Return [x, y] of the center of cell containing provided text 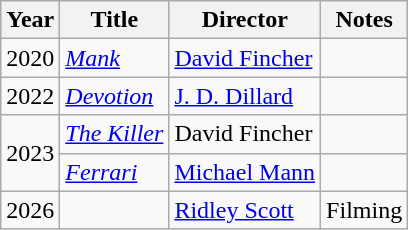
Michael Mann [245, 172]
Ferrari [114, 172]
Year [30, 20]
Ridley Scott [245, 210]
2026 [30, 210]
Notes [364, 20]
Title [114, 20]
Filming [364, 210]
Devotion [114, 96]
The Killer [114, 134]
J. D. Dillard [245, 96]
Director [245, 20]
2022 [30, 96]
Mank [114, 58]
2023 [30, 153]
2020 [30, 58]
